Locate the cell with the specified text and output its [X, Y] center coordinate. 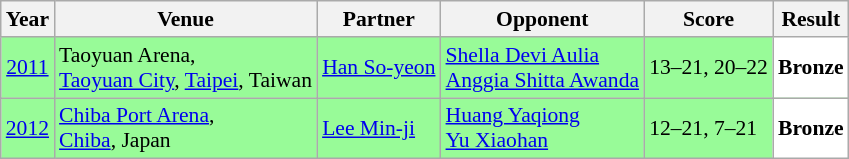
Score [708, 19]
Han So-yeon [378, 68]
Huang Yaqiong Yu Xiaohan [543, 128]
Venue [186, 19]
Partner [378, 19]
2012 [28, 128]
2011 [28, 68]
12–21, 7–21 [708, 128]
Chiba Port Arena,Chiba, Japan [186, 128]
Year [28, 19]
Result [811, 19]
Lee Min-ji [378, 128]
Taoyuan Arena,Taoyuan City, Taipei, Taiwan [186, 68]
Shella Devi Aulia Anggia Shitta Awanda [543, 68]
13–21, 20–22 [708, 68]
Opponent [543, 19]
